Output the [X, Y] coordinate of the center of the cell containing the given text.  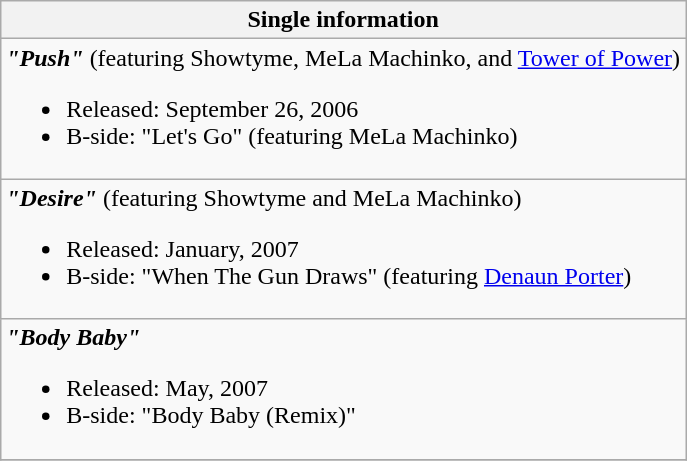
"Body Baby"Released: May, 2007B-side: "Body Baby (Remix)" [344, 389]
"Desire" (featuring Showtyme and MeLa Machinko)Released: January, 2007B-side: "When The Gun Draws" (featuring Denaun Porter) [344, 249]
Single information [344, 20]
"Push" (featuring Showtyme, MeLa Machinko, and Tower of Power)Released: September 26, 2006B-side: "Let's Go" (featuring MeLa Machinko) [344, 109]
